Find where the given text appears and provide that cell's center as (X, Y) coordinate. 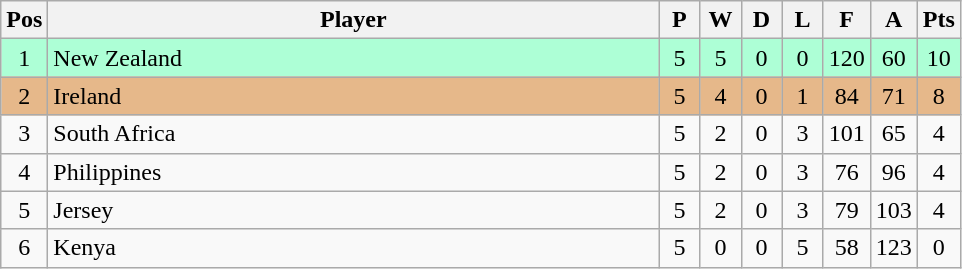
60 (894, 58)
71 (894, 96)
Philippines (354, 172)
Jersey (354, 210)
D (762, 20)
58 (846, 248)
New Zealand (354, 58)
10 (938, 58)
79 (846, 210)
Kenya (354, 248)
6 (24, 248)
76 (846, 172)
L (802, 20)
A (894, 20)
F (846, 20)
101 (846, 134)
Player (354, 20)
P (680, 20)
96 (894, 172)
84 (846, 96)
103 (894, 210)
South Africa (354, 134)
65 (894, 134)
W (720, 20)
8 (938, 96)
Ireland (354, 96)
123 (894, 248)
120 (846, 58)
Pts (938, 20)
Pos (24, 20)
